Output the (x, y) coordinate of the center of the cell containing the given text.  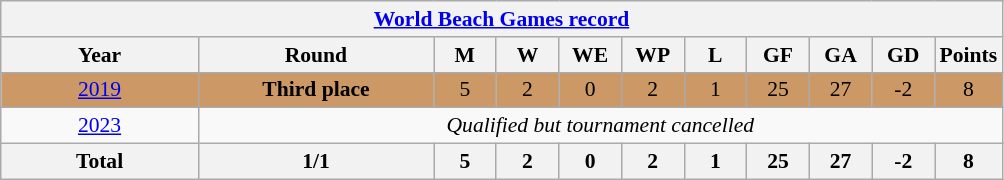
Round (316, 55)
GA (840, 55)
2019 (100, 90)
Year (100, 55)
Third place (316, 90)
2023 (100, 126)
1/1 (316, 162)
M (466, 55)
W (528, 55)
Qualified but tournament cancelled (600, 126)
GD (904, 55)
GF (778, 55)
Points (968, 55)
WP (652, 55)
World Beach Games record (502, 19)
L (716, 55)
WE (590, 55)
Total (100, 162)
